Locate the cell with the specified text and output its [x, y] center coordinate. 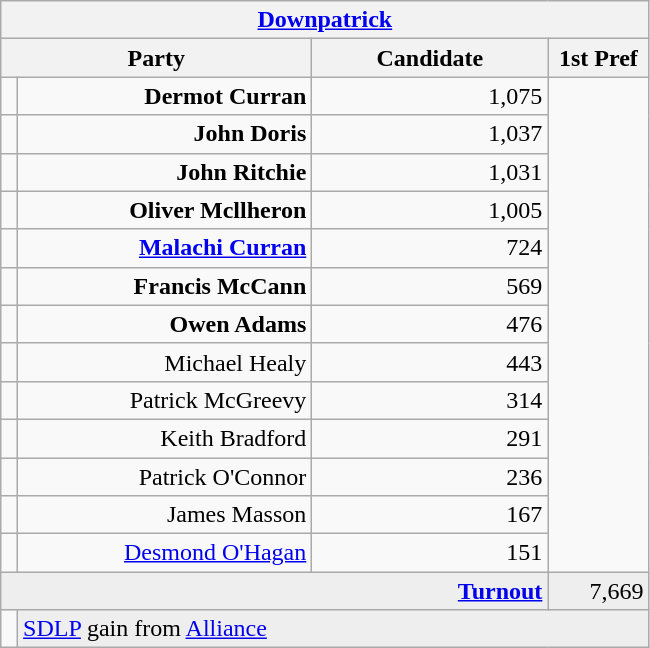
Turnout [274, 591]
Owen Adams [165, 324]
1st Pref [598, 58]
James Masson [165, 515]
443 [430, 362]
Candidate [430, 58]
314 [430, 400]
Dermot Curran [165, 96]
167 [430, 515]
Michael Healy [165, 362]
Malachi Curran [165, 248]
236 [430, 477]
Oliver Mcllheron [165, 210]
Patrick O'Connor [165, 477]
1,075 [430, 96]
SDLP gain from Alliance [334, 629]
1,031 [430, 172]
476 [430, 324]
7,669 [598, 591]
151 [430, 553]
Patrick McGreevy [165, 400]
1,005 [430, 210]
569 [430, 286]
John Doris [165, 134]
1,037 [430, 134]
724 [430, 248]
Keith Bradford [165, 438]
Francis McCann [165, 286]
John Ritchie [165, 172]
Party [156, 58]
Downpatrick [325, 20]
291 [430, 438]
Desmond O'Hagan [165, 553]
